Return [X, Y] of the center of cell containing provided text 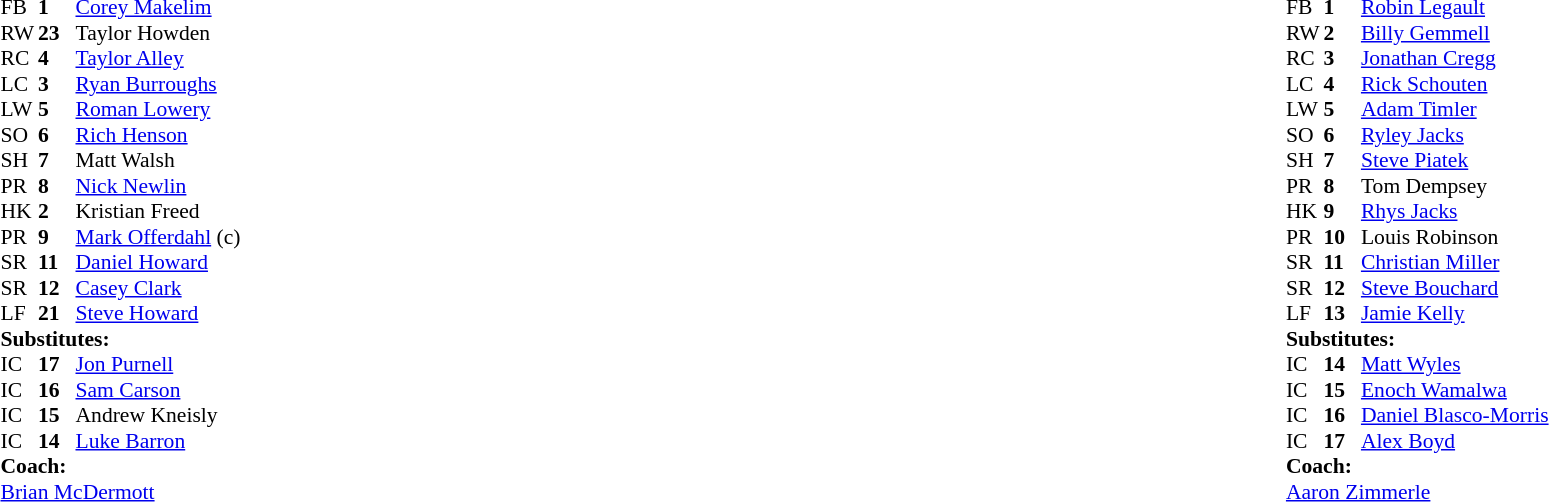
Adam Timler [1455, 109]
21 [57, 313]
Christian Miller [1455, 263]
Alex Boyd [1455, 441]
Roman Lowery [158, 109]
Steve Piatek [1455, 161]
Steve Howard [158, 313]
Louis Robinson [1455, 237]
Mark Offerdahl (c) [158, 237]
Nick Newlin [158, 186]
Daniel Howard [158, 263]
Rich Henson [158, 135]
Enoch Wamalwa [1455, 390]
Rick Schouten [1455, 84]
Casey Clark [158, 288]
Rhys Jacks [1455, 211]
Ryley Jacks [1455, 135]
Taylor Howden [158, 33]
Jon Purnell [158, 365]
Daniel Blasco-Morris [1455, 415]
23 [57, 33]
Jonathan Cregg [1455, 59]
Andrew Kneisly [158, 415]
Tom Dempsey [1455, 186]
Kristian Freed [158, 211]
Billy Gemmell [1455, 33]
Jamie Kelly [1455, 313]
Matt Walsh [158, 161]
Steve Bouchard [1455, 288]
Sam Carson [158, 390]
10 [1342, 237]
Ryan Burroughs [158, 84]
Luke Barron [158, 441]
Taylor Alley [158, 59]
Matt Wyles [1455, 365]
13 [1342, 313]
